Return the [x, y] coordinate for the center point of the cell that contains the specified text.  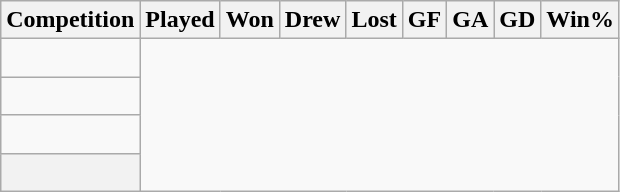
GD [518, 20]
Won [250, 20]
GA [470, 20]
Win% [580, 20]
Competition [70, 20]
Played [180, 20]
Lost [374, 20]
GF [424, 20]
Drew [312, 20]
